Provide the [X, Y] coordinate of the cell's center where the given text is located.  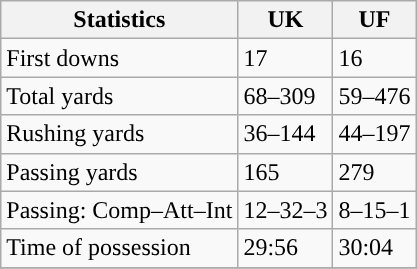
UK [286, 20]
165 [286, 172]
16 [374, 58]
68–309 [286, 96]
Total yards [120, 96]
12–32–3 [286, 210]
8–15–1 [374, 210]
59–476 [374, 96]
UF [374, 20]
Passing: Comp–Att–Int [120, 210]
36–144 [286, 134]
Time of possession [120, 248]
Rushing yards [120, 134]
30:04 [374, 248]
First downs [120, 58]
Passing yards [120, 172]
29:56 [286, 248]
Statistics [120, 20]
44–197 [374, 134]
279 [374, 172]
17 [286, 58]
